Output the (X, Y) coordinate of the center of the cell containing the given text.  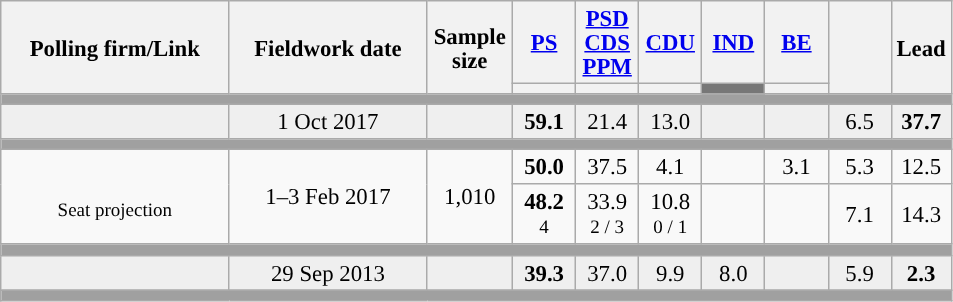
Lead (921, 48)
7.1 (860, 214)
59.1 (544, 122)
21.4 (608, 122)
37.0 (608, 272)
PS (544, 42)
50.0 (544, 168)
12.5 (921, 168)
6.5 (860, 122)
Fieldwork date (328, 48)
3.1 (796, 168)
5.9 (860, 272)
37.5 (608, 168)
48.24 (544, 214)
29 Sep 2013 (328, 272)
4.1 (670, 168)
1 Oct 2017 (328, 122)
8.0 (734, 272)
13.0 (670, 122)
1–3 Feb 2017 (328, 198)
Polling firm/Link (115, 48)
37.7 (921, 122)
33.92 / 3 (608, 214)
Seat projection (115, 198)
5.3 (860, 168)
9.9 (670, 272)
14.3 (921, 214)
Sample size (470, 48)
CDU (670, 42)
1,010 (470, 198)
IND (734, 42)
10.80 / 1 (670, 214)
2.3 (921, 272)
39.3 (544, 272)
BE (796, 42)
PSDCDSPPM (608, 42)
